From the cell containing the given text, extract its center point as (X, Y) coordinate. 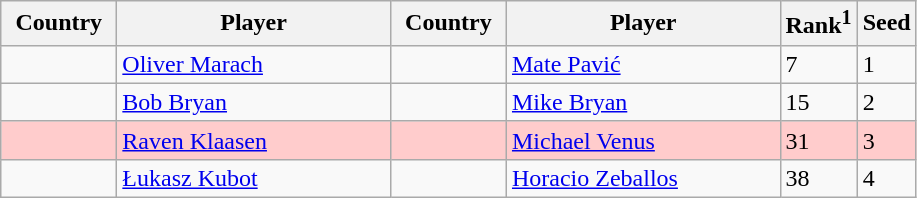
Horacio Zeballos (643, 178)
38 (818, 178)
7 (818, 64)
1 (886, 64)
Raven Klaasen (254, 140)
Łukasz Kubot (254, 178)
Oliver Marach (254, 64)
31 (818, 140)
Bob Bryan (254, 102)
15 (818, 102)
3 (886, 140)
2 (886, 102)
Seed (886, 24)
Michael Venus (643, 140)
Mike Bryan (643, 102)
Mate Pavić (643, 64)
4 (886, 178)
Rank1 (818, 24)
